Identify which cell holds the provided text, then report its [X, Y] central coordinate. 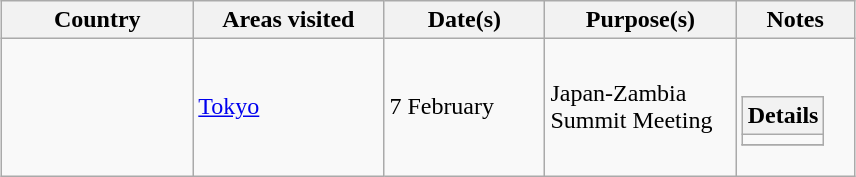
Japan-Zambia Summit Meeting [640, 108]
7 February [464, 108]
Tokyo [288, 108]
Date(s) [464, 20]
Notes [795, 20]
Areas visited [288, 20]
Country [98, 20]
Purpose(s) [640, 20]
